From the cell containing the given text, extract its center point as (X, Y) coordinate. 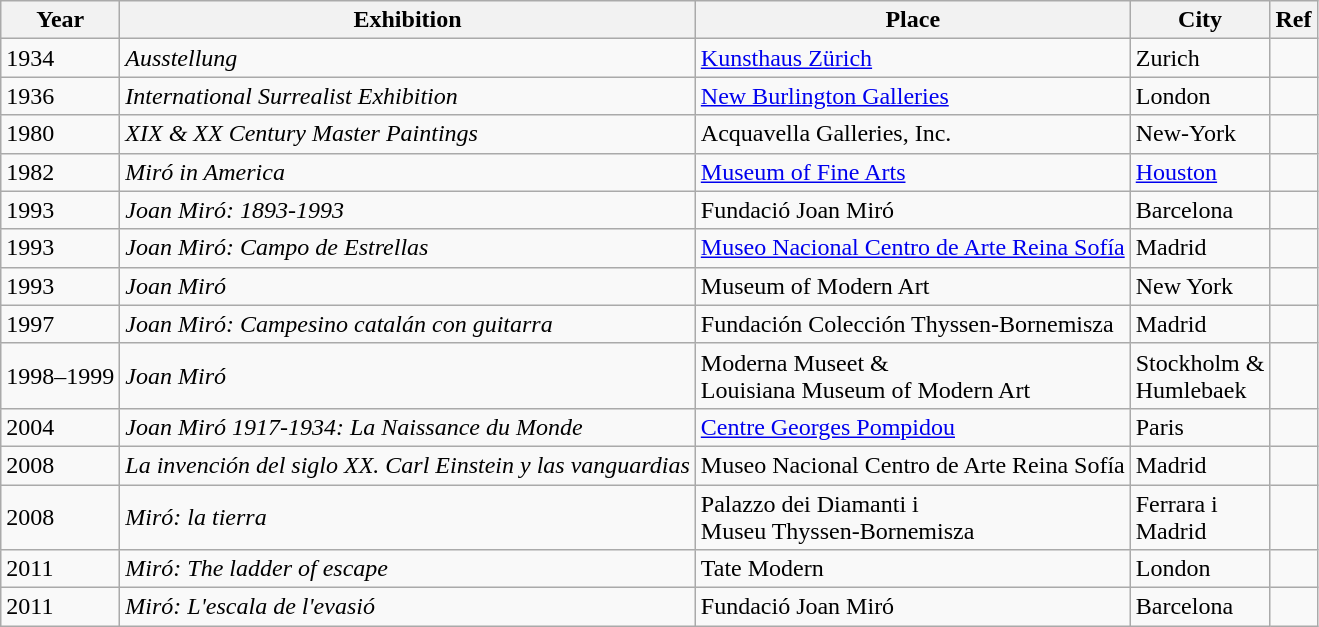
Centre Georges Pompidou (912, 427)
Palazzo dei Diamanti i Museu Thyssen-Bornemisza (912, 516)
Exhibition (408, 20)
1934 (60, 58)
Stockholm &Humlebaek (1200, 376)
Tate Modern (912, 569)
New York (1200, 286)
Miró: The ladder of escape (408, 569)
Ferrara iMadrid (1200, 516)
Museum of Fine Arts (912, 172)
Joan Miró: Campesino catalán con guitarra (408, 324)
New Burlington Galleries (912, 96)
1997 (60, 324)
Ausstellung (408, 58)
1982 (60, 172)
Miró: la tierra (408, 516)
2004 (60, 427)
Moderna Museet & Louisiana Museum of Modern Art (912, 376)
Museum of Modern Art (912, 286)
La invención del siglo XX. Carl Einstein y las vanguardias (408, 465)
Paris (1200, 427)
Year (60, 20)
Fundación Colección Thyssen-Bornemisza (912, 324)
1936 (60, 96)
Houston (1200, 172)
1998–1999 (60, 376)
XIX & XX Century Master Paintings (408, 134)
Place (912, 20)
New-York (1200, 134)
Ref (1294, 20)
Acquavella Galleries, Inc. (912, 134)
Joan Miró: 1893-1993 (408, 210)
Zurich (1200, 58)
Miró in America (408, 172)
City (1200, 20)
Kunsthaus Zürich (912, 58)
Joan Miró: Campo de Estrellas (408, 248)
1980 (60, 134)
Joan Miró 1917-1934: La Naissance du Monde (408, 427)
Miró: L'escala de l'evasió (408, 607)
International Surrealist Exhibition (408, 96)
